Return the (X, Y) coordinate for the center point of the cell that contains the specified text.  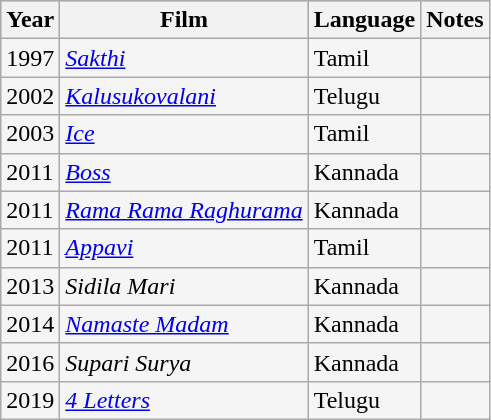
Film (184, 20)
Kalusukovalani (184, 96)
Sidila Mari (184, 286)
2016 (30, 362)
1997 (30, 58)
4 Letters (184, 400)
Language (364, 20)
Boss (184, 172)
Appavi (184, 248)
2002 (30, 96)
2014 (30, 324)
Ice (184, 134)
Supari Surya (184, 362)
2013 (30, 286)
Sakthi (184, 58)
Namaste Madam (184, 324)
Rama Rama Raghurama (184, 210)
Year (30, 20)
2019 (30, 400)
2003 (30, 134)
Notes (455, 20)
